Identify which cell holds the provided text, then report its (x, y) central coordinate. 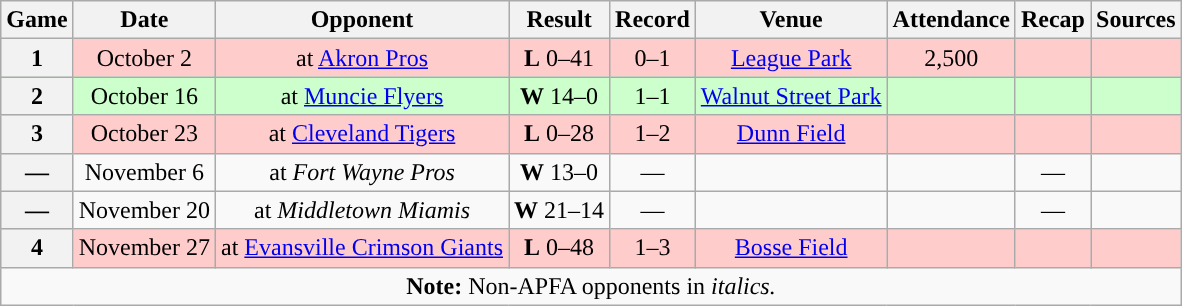
Result (560, 20)
2 (37, 96)
Attendance (951, 20)
Record (653, 20)
L 0–41 (560, 58)
1 (37, 58)
Opponent (362, 20)
Walnut Street Park (791, 96)
1–2 (653, 134)
L 0–28 (560, 134)
0–1 (653, 58)
at Akron Pros (362, 58)
October 2 (144, 58)
October 23 (144, 134)
at Muncie Flyers (362, 96)
Date (144, 20)
3 (37, 134)
2,500 (951, 58)
at Middletown Miamis (362, 210)
L 0–48 (560, 248)
1–1 (653, 96)
Game (37, 20)
Recap (1052, 20)
W 13–0 (560, 172)
at Fort Wayne Pros (362, 172)
at Evansville Crimson Giants (362, 248)
Sources (1136, 20)
Dunn Field (791, 134)
League Park (791, 58)
October 16 (144, 96)
1–3 (653, 248)
Venue (791, 20)
Bosse Field (791, 248)
November 6 (144, 172)
W 21–14 (560, 210)
at Cleveland Tigers (362, 134)
4 (37, 248)
November 27 (144, 248)
Note: Non-APFA opponents in italics. (591, 286)
W 14–0 (560, 96)
November 20 (144, 210)
